Identify which cell holds the provided text, then report its (X, Y) central coordinate. 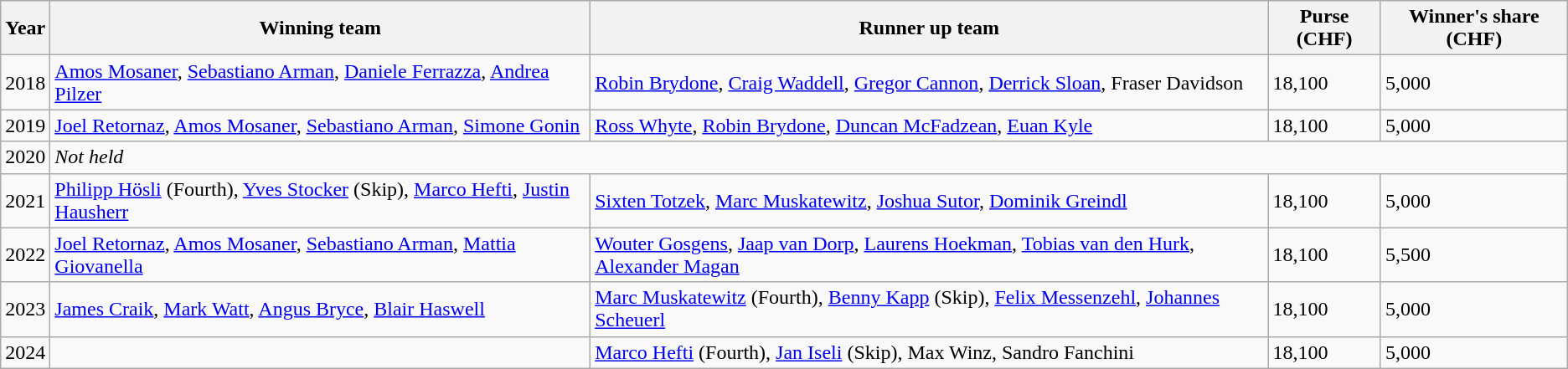
2019 (25, 126)
Marc Muskatewitz (Fourth), Benny Kapp (Skip), Felix Messenzehl, Johannes Scheuerl (930, 310)
James Craik, Mark Watt, Angus Bryce, Blair Haswell (320, 310)
Winning team (320, 28)
Philipp Hösli (Fourth), Yves Stocker (Skip), Marco Hefti, Justin Hausherr (320, 201)
Joel Retornaz, Amos Mosaner, Sebastiano Arman, Mattia Giovanella (320, 254)
Year (25, 28)
Winner's share (CHF) (1474, 28)
Robin Brydone, Craig Waddell, Gregor Cannon, Derrick Sloan, Fraser Davidson (930, 82)
Amos Mosaner, Sebastiano Arman, Daniele Ferrazza, Andrea Pilzer (320, 82)
Marco Hefti (Fourth), Jan Iseli (Skip), Max Winz, Sandro Fanchini (930, 352)
Ross Whyte, Robin Brydone, Duncan McFadzean, Euan Kyle (930, 126)
2021 (25, 201)
Joel Retornaz, Amos Mosaner, Sebastiano Arman, Simone Gonin (320, 126)
Not held (809, 157)
2022 (25, 254)
2018 (25, 82)
Wouter Gosgens, Jaap van Dorp, Laurens Hoekman, Tobias van den Hurk, Alexander Magan (930, 254)
2020 (25, 157)
2023 (25, 310)
5,500 (1474, 254)
Sixten Totzek, Marc Muskatewitz, Joshua Sutor, Dominik Greindl (930, 201)
2024 (25, 352)
Purse (CHF) (1324, 28)
Runner up team (930, 28)
